Return the [X, Y] coordinate for the center point of the cell that contains the specified text.  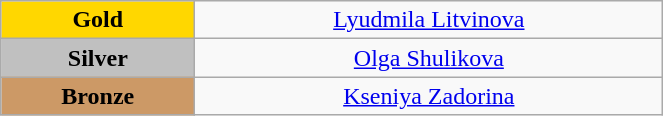
Bronze [98, 96]
Silver [98, 58]
Kseniya Zadorina [429, 96]
Gold [98, 20]
Lyudmila Litvinova [429, 20]
Olga Shulikova [429, 58]
